Pinpoint the cell where the given text exists, returning its (x, y) midpoint coordinate. 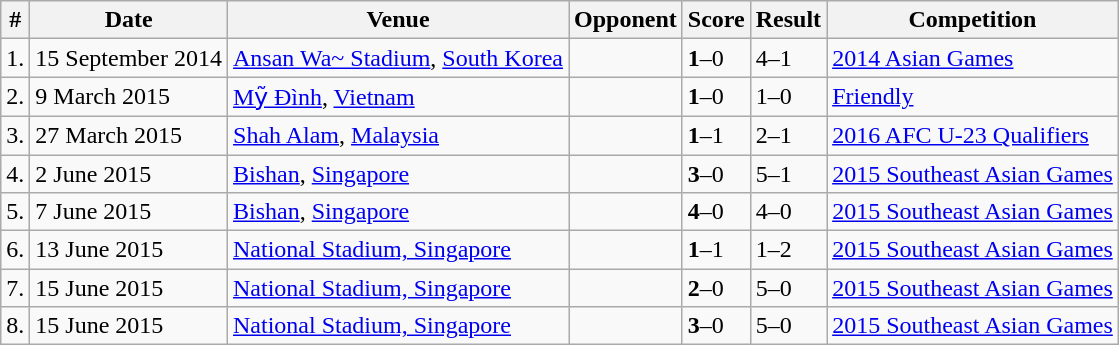
9 March 2015 (129, 97)
2–0 (716, 288)
1–2 (788, 250)
27 March 2015 (129, 135)
Ansan Wa~ Stadium, South Korea (398, 58)
2. (16, 97)
5–1 (788, 173)
Date (129, 20)
5. (16, 212)
13 June 2015 (129, 250)
2014 Asian Games (973, 58)
8. (16, 326)
3. (16, 135)
4–1 (788, 58)
15 September 2014 (129, 58)
Opponent (625, 20)
Score (716, 20)
Venue (398, 20)
Result (788, 20)
Competition (973, 20)
7 June 2015 (129, 212)
2–1 (788, 135)
4. (16, 173)
# (16, 20)
1. (16, 58)
Friendly (973, 97)
Shah Alam, Malaysia (398, 135)
7. (16, 288)
2016 AFC U-23 Qualifiers (973, 135)
2 June 2015 (129, 173)
Mỹ Đình, Vietnam (398, 97)
6. (16, 250)
